For the text-containing cell, return its midpoint in [X, Y] coordinate format. 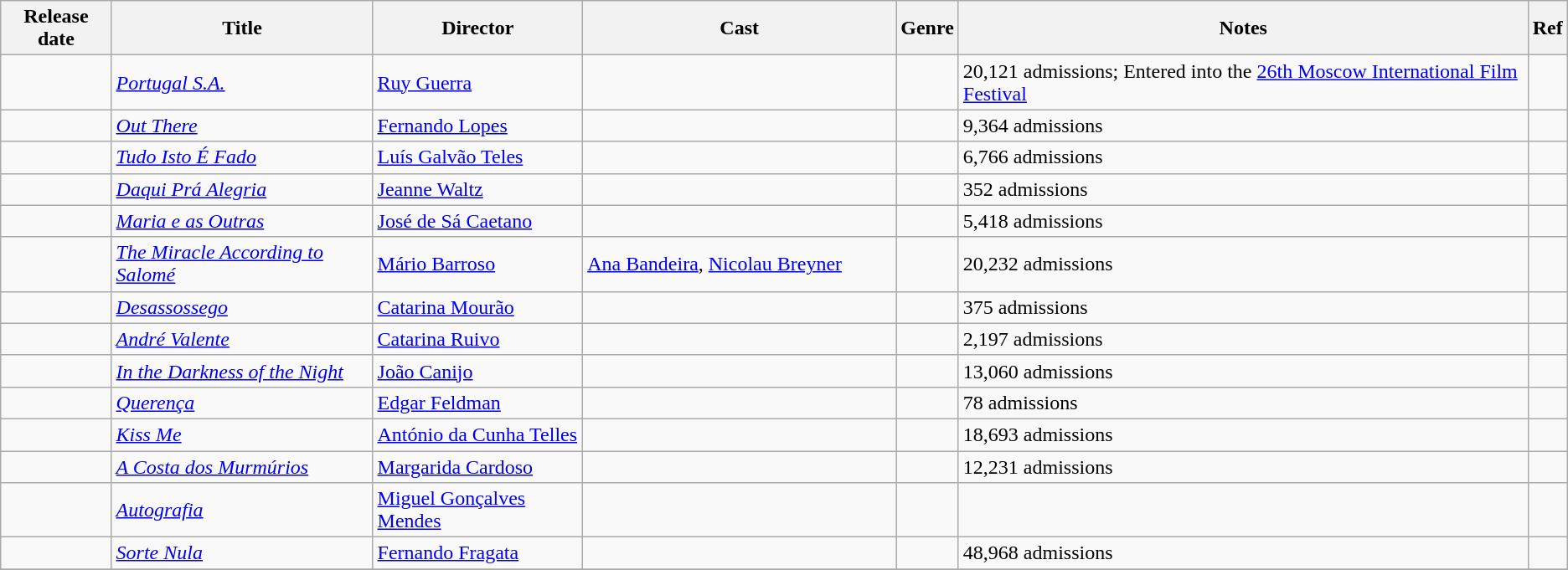
A Costa dos Murmúrios [242, 466]
José de Sá Caetano [477, 221]
Miguel Gonçalves Mendes [477, 511]
20,232 admissions [1243, 264]
Kiss Me [242, 434]
Margarida Cardoso [477, 466]
Release date [56, 28]
Sorte Nula [242, 553]
Catarina Mourão [477, 307]
13,060 admissions [1243, 371]
Querença [242, 403]
12,231 admissions [1243, 466]
Ana Bandeira, Nicolau Breyner [740, 264]
2,197 admissions [1243, 339]
Out There [242, 126]
6,766 admissions [1243, 157]
5,418 admissions [1243, 221]
Ref [1548, 28]
João Canijo [477, 371]
352 admissions [1243, 189]
Tudo Isto É Fado [242, 157]
20,121 admissions; Entered into the 26th Moscow International Film Festival [1243, 82]
Daqui Prá Alegria [242, 189]
Mário Barroso [477, 264]
Cast [740, 28]
Title [242, 28]
André Valente [242, 339]
Portugal S.A. [242, 82]
Autografia [242, 511]
Genre [928, 28]
Fernando Fragata [477, 553]
Catarina Ruivo [477, 339]
Ruy Guerra [477, 82]
78 admissions [1243, 403]
375 admissions [1243, 307]
Jeanne Waltz [477, 189]
Luís Galvão Teles [477, 157]
Edgar Feldman [477, 403]
Maria e as Outras [242, 221]
Desassossego [242, 307]
18,693 admissions [1243, 434]
Notes [1243, 28]
António da Cunha Telles [477, 434]
Director [477, 28]
48,968 admissions [1243, 553]
Fernando Lopes [477, 126]
In the Darkness of the Night [242, 371]
9,364 admissions [1243, 126]
The Miracle According to Salomé [242, 264]
